Provide the (x, y) coordinate of the cell's center where the given text is located.  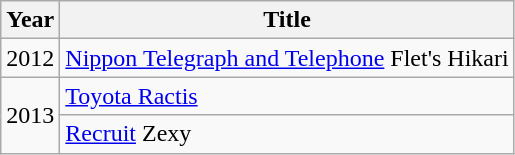
2013 (30, 115)
Year (30, 20)
Title (287, 20)
2012 (30, 58)
Nippon Telegraph and Telephone Flet's Hikari (287, 58)
Recruit Zexy (287, 134)
Toyota Ractis (287, 96)
